Output the [X, Y] coordinate of the center of the cell containing the given text.  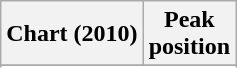
Peakposition [189, 34]
Chart (2010) [72, 34]
